Detect which cell encompasses the target text, then output its [x, y] center coordinate. 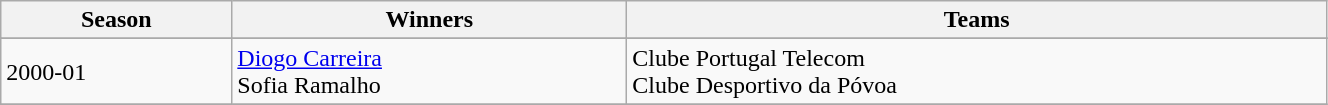
Season [116, 20]
2000-01 [116, 72]
Diogo Carreira Sofia Ramalho [430, 72]
Teams [977, 20]
Clube Portugal TelecomClube Desportivo da Póvoa [977, 72]
Winners [430, 20]
